From the cell containing the given text, extract its center point as [x, y] coordinate. 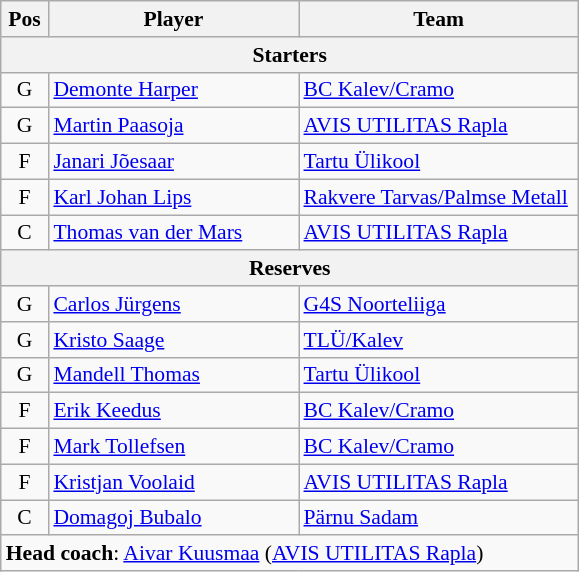
Pos [25, 19]
Martin Paasoja [173, 126]
Kristo Saage [173, 340]
Mandell Thomas [173, 375]
Karl Johan Lips [173, 197]
Demonte Harper [173, 90]
Erik Keedus [173, 411]
Starters [290, 55]
Player [173, 19]
Team [438, 19]
Reserves [290, 269]
TLÜ/Kalev [438, 340]
Thomas van der Mars [173, 233]
Rakvere Tarvas/Palmse Metall [438, 197]
Pärnu Sadam [438, 518]
Carlos Jürgens [173, 304]
Domagoj Bubalo [173, 518]
G4S Noorteliiga [438, 304]
Janari Jõesaar [173, 162]
Mark Tollefsen [173, 447]
Kristjan Voolaid [173, 482]
Head coach: Aivar Kuusmaa (AVIS UTILITAS Rapla) [290, 554]
